From the cell containing the given text, extract its center point as (X, Y) coordinate. 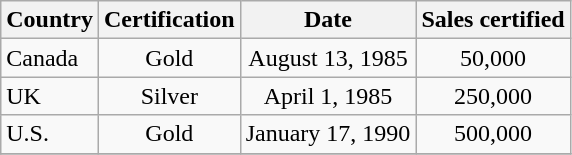
April 1, 1985 (328, 96)
50,000 (493, 58)
Silver (169, 96)
UK (50, 96)
January 17, 1990 (328, 134)
500,000 (493, 134)
Certification (169, 20)
Date (328, 20)
U.S. (50, 134)
August 13, 1985 (328, 58)
250,000 (493, 96)
Canada (50, 58)
Sales certified (493, 20)
Country (50, 20)
